Extract the [x, y] coordinate from the center of the cell holding the provided text.  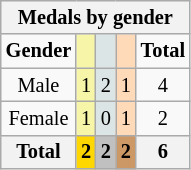
0 [106, 118]
4 [163, 85]
6 [163, 152]
Female [38, 118]
Gender [38, 51]
Medals by gender [96, 17]
Male [38, 85]
